Identify which cell holds the provided text, then report its (x, y) central coordinate. 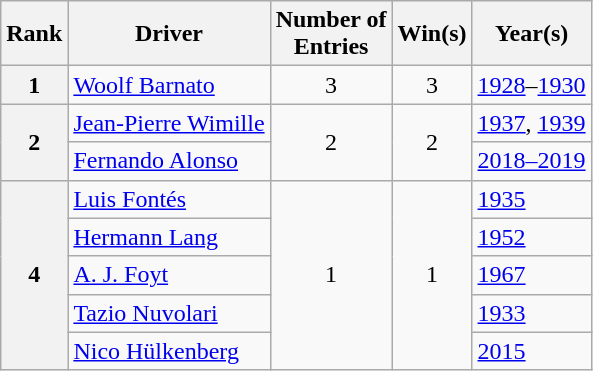
Jean-Pierre Wimille (169, 123)
1928–1930 (532, 85)
Luis Fontés (169, 199)
Year(s) (532, 34)
Rank (34, 34)
A. J. Foyt (169, 275)
Number of Entries (331, 34)
4 (34, 275)
1952 (532, 237)
1937, 1939 (532, 123)
1933 (532, 313)
Driver (169, 34)
1967 (532, 275)
Woolf Barnato (169, 85)
1935 (532, 199)
Win(s) (432, 34)
2018–2019 (532, 161)
Fernando Alonso (169, 161)
Nico Hülkenberg (169, 351)
2015 (532, 351)
Tazio Nuvolari (169, 313)
Hermann Lang (169, 237)
